Find where the given text appears and provide that cell's center as (X, Y) coordinate. 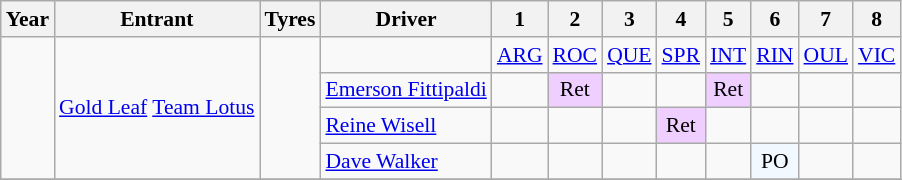
Gold Leaf Team Lotus (156, 108)
6 (774, 19)
5 (728, 19)
QUE (629, 55)
RIN (774, 55)
8 (876, 19)
Reine Wisell (406, 126)
Emerson Fittipaldi (406, 90)
7 (826, 19)
VIC (876, 55)
PO (774, 162)
3 (629, 19)
Driver (406, 19)
1 (520, 19)
ARG (520, 55)
Dave Walker (406, 162)
ROC (576, 55)
2 (576, 19)
4 (682, 19)
Entrant (156, 19)
SPR (682, 55)
Year (28, 19)
OUL (826, 55)
INT (728, 55)
Tyres (290, 19)
